Pinpoint the cell where the given text exists, returning its (x, y) midpoint coordinate. 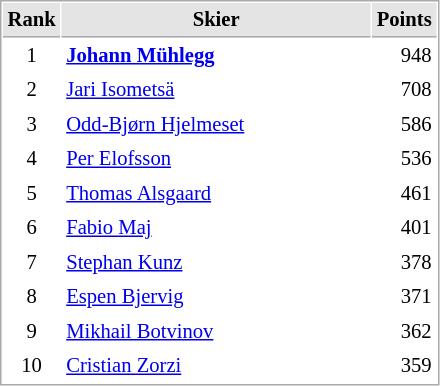
586 (404, 124)
536 (404, 158)
359 (404, 366)
Skier (216, 20)
2 (32, 90)
Johann Mühlegg (216, 56)
371 (404, 296)
Odd-Bjørn Hjelmeset (216, 124)
4 (32, 158)
Mikhail Botvinov (216, 332)
3 (32, 124)
Cristian Zorzi (216, 366)
401 (404, 228)
Fabio Maj (216, 228)
9 (32, 332)
Points (404, 20)
Rank (32, 20)
7 (32, 262)
Jari Isometsä (216, 90)
378 (404, 262)
1 (32, 56)
948 (404, 56)
Espen Bjervig (216, 296)
Stephan Kunz (216, 262)
6 (32, 228)
8 (32, 296)
Thomas Alsgaard (216, 194)
461 (404, 194)
5 (32, 194)
362 (404, 332)
10 (32, 366)
Per Elofsson (216, 158)
708 (404, 90)
